Return the (X, Y) coordinate for the center point of the cell that contains the specified text.  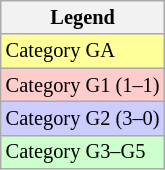
Legend (83, 17)
Category G3–G5 (83, 152)
Category G2 (3–0) (83, 118)
Category G1 (1–1) (83, 85)
Category GA (83, 51)
